Provide the (X, Y) coordinate of the cell's center where the given text is located.  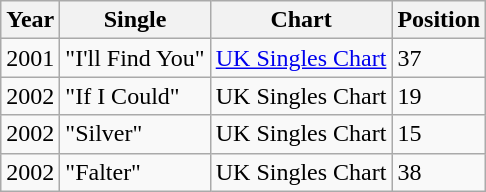
"Falter" (135, 172)
Year (30, 20)
"I'll Find You" (135, 58)
15 (439, 134)
Single (135, 20)
19 (439, 96)
"Silver" (135, 134)
2001 (30, 58)
37 (439, 58)
"If I Could" (135, 96)
Position (439, 20)
38 (439, 172)
Chart (301, 20)
